Return [x, y] of the center of cell containing provided text 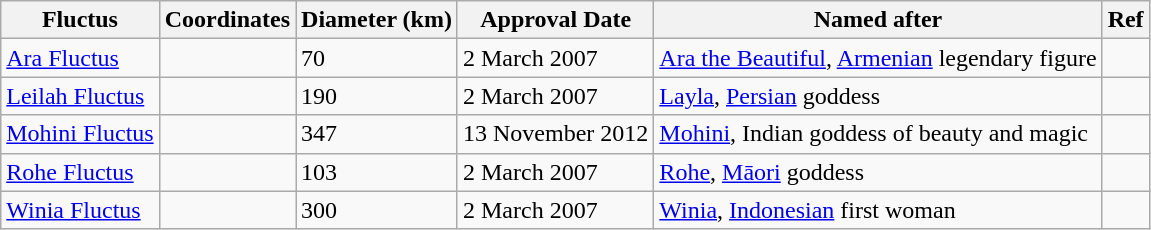
Coordinates [227, 20]
Winia Fluctus [80, 210]
Ara the Beautiful, Armenian legendary figure [878, 58]
Diameter (km) [377, 20]
Rohe Fluctus [80, 172]
347 [377, 134]
Winia, Indonesian first woman [878, 210]
Ref [1126, 20]
190 [377, 96]
Leilah Fluctus [80, 96]
70 [377, 58]
Mohini Fluctus [80, 134]
Approval Date [555, 20]
Named after [878, 20]
Layla, Persian goddess [878, 96]
Fluctus [80, 20]
Ara Fluctus [80, 58]
Rohe, Māori goddess [878, 172]
300 [377, 210]
13 November 2012 [555, 134]
103 [377, 172]
Mohini, Indian goddess of beauty and magic [878, 134]
